Output the (X, Y) coordinate of the center of the cell containing the given text.  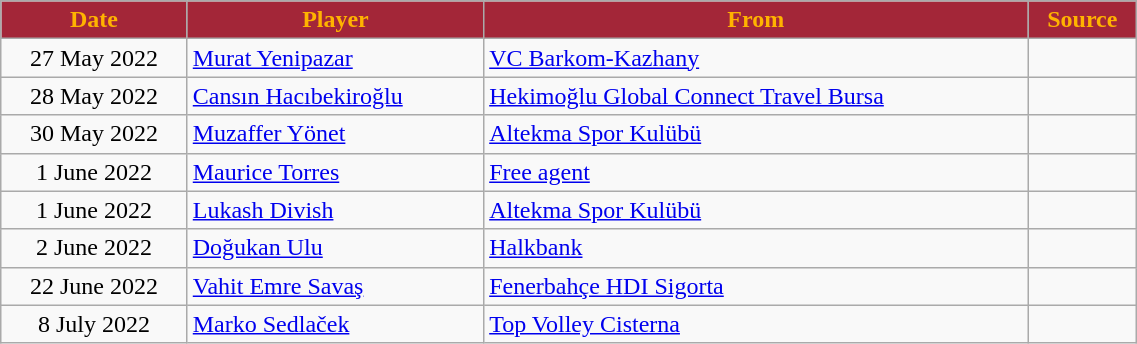
Cansın Hacıbekiroğlu (335, 96)
VC Barkom-Kazhany (756, 58)
Date (94, 20)
Vahit Emre Savaş (335, 286)
Halkbank (756, 248)
28 May 2022 (94, 96)
Murat Yenipazar (335, 58)
Hekimoğlu Global Connect Travel Bursa (756, 96)
Marko Sedlaček (335, 324)
From (756, 20)
2 June 2022 (94, 248)
Player (335, 20)
22 June 2022 (94, 286)
Source (1082, 20)
Top Volley Cisterna (756, 324)
27 May 2022 (94, 58)
Muzaffer Yönet (335, 134)
Free agent (756, 172)
Doğukan Ulu (335, 248)
8 July 2022 (94, 324)
30 May 2022 (94, 134)
Lukash Divish (335, 210)
Fenerbahçe HDI Sigorta (756, 286)
Maurice Torres (335, 172)
